From the cell containing the given text, extract its center point as [X, Y] coordinate. 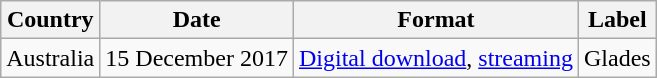
Australia [50, 58]
Digital download, streaming [436, 58]
Glades [617, 58]
15 December 2017 [197, 58]
Label [617, 20]
Country [50, 20]
Date [197, 20]
Format [436, 20]
